Locate the cell with the specified text and output its (x, y) center coordinate. 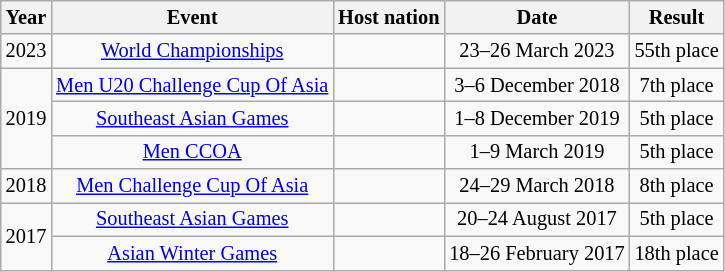
23–26 March 2023 (536, 51)
24–29 March 2018 (536, 186)
8th place (677, 186)
Result (677, 17)
Asian Winter Games (192, 253)
World Championships (192, 51)
Host nation (388, 17)
3–6 December 2018 (536, 85)
Event (192, 17)
18th place (677, 253)
Men CCOA (192, 152)
Men U20 Challenge Cup Of Asia (192, 85)
1–9 March 2019 (536, 152)
Year (26, 17)
2019 (26, 118)
1–8 December 2019 (536, 118)
7th place (677, 85)
2017 (26, 236)
Men Challenge Cup Of Asia (192, 186)
2023 (26, 51)
55th place (677, 51)
18–26 February 2017 (536, 253)
2018 (26, 186)
Date (536, 17)
20–24 August 2017 (536, 219)
